Return the (X, Y) coordinate for the center point of the cell that contains the specified text.  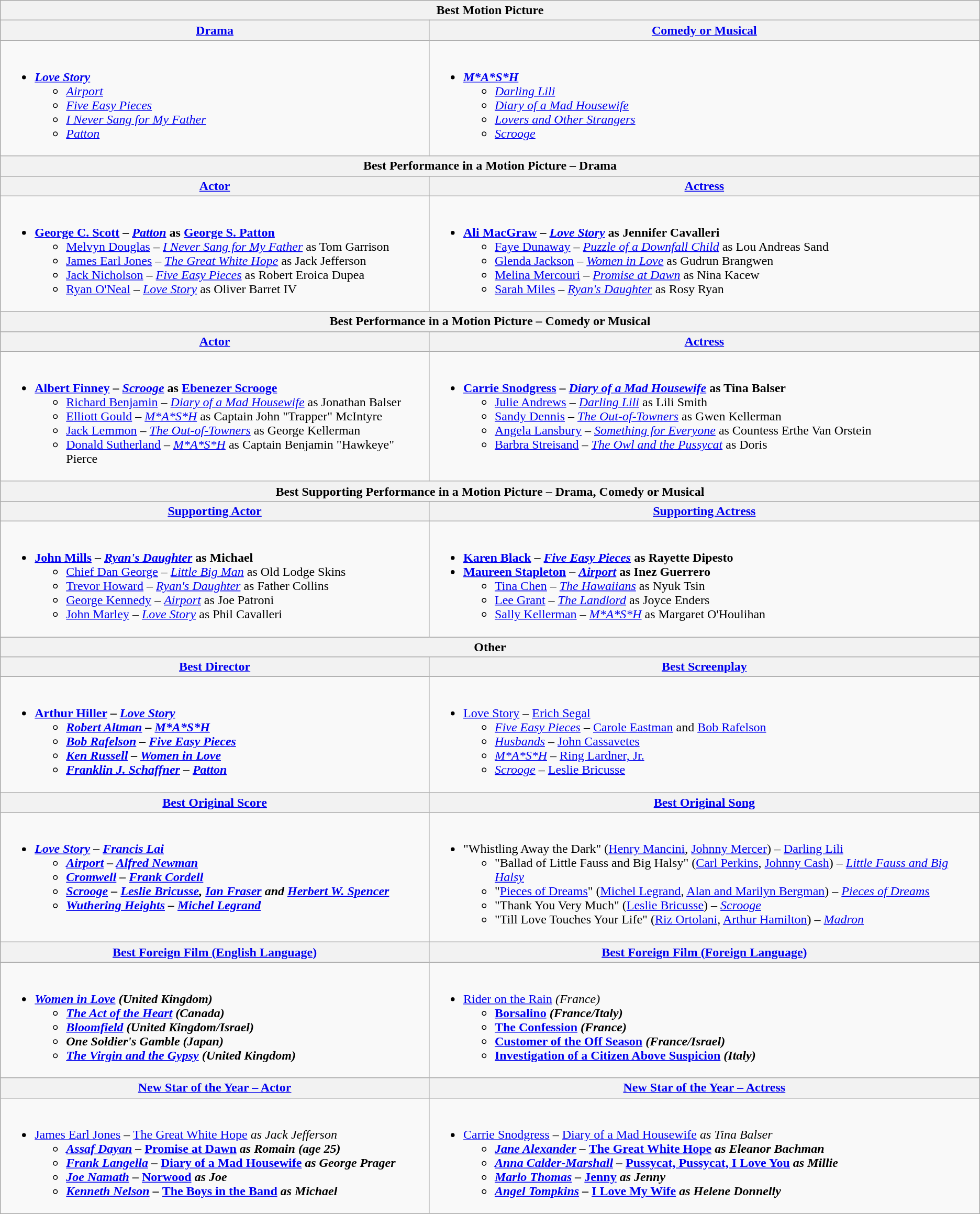
Best Original Song (704, 803)
Best Foreign Film (Foreign Language) (704, 952)
Best Original Score (215, 803)
M*A*S*HDarling LiliDiary of a Mad HousewifeLovers and Other StrangersScrooge (704, 98)
Supporting Actor (215, 511)
Supporting Actress (704, 511)
Best Foreign Film (English Language) (215, 952)
Arthur Hiller – Love StoryRobert Altman – M*A*S*HBob Rafelson – Five Easy PiecesKen Russell – Women in LoveFranklin J. Schaffner – Patton (215, 735)
New Star of the Year – Actress (704, 1088)
Best Performance in a Motion Picture – Comedy or Musical (490, 321)
Best Director (215, 667)
Best Motion Picture (490, 10)
Comedy or Musical (704, 30)
Best Supporting Performance in a Motion Picture – Drama, Comedy or Musical (490, 491)
Best Performance in a Motion Picture – Drama (490, 166)
Love StoryAirportFive Easy PiecesI Never Sang for My FatherPatton (215, 98)
New Star of the Year – Actor (215, 1088)
Other (490, 647)
Best Screenplay (704, 667)
Drama (215, 30)
